Identify which cell holds the provided text, then report its (x, y) central coordinate. 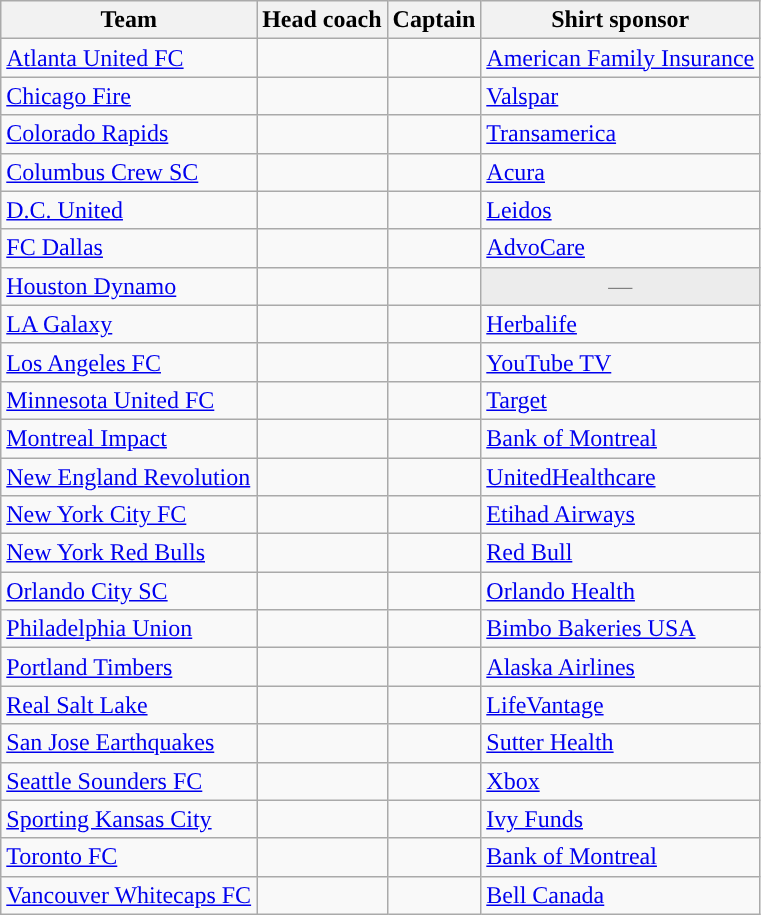
Etihad Airways (620, 515)
Sporting Kansas City (129, 819)
LA Galaxy (129, 324)
New York City FC (129, 515)
Head coach (322, 20)
Transamerica (620, 134)
Ivy Funds (620, 819)
Alaska Airlines (620, 667)
Orlando City SC (129, 591)
Team (129, 20)
Montreal Impact (129, 438)
Atlanta United FC (129, 58)
Colorado Rapids (129, 134)
Columbus Crew SC (129, 172)
FC Dallas (129, 248)
New York Red Bulls (129, 553)
Orlando Health (620, 591)
Vancouver Whitecaps FC (129, 895)
Minnesota United FC (129, 400)
AdvoCare (620, 248)
Valspar (620, 96)
Seattle Sounders FC (129, 781)
— (620, 286)
Herbalife (620, 324)
Shirt sponsor (620, 20)
YouTube TV (620, 362)
Target (620, 400)
Xbox (620, 781)
Sutter Health (620, 743)
Los Angeles FC (129, 362)
LifeVantage (620, 705)
Portland Timbers (129, 667)
Acura (620, 172)
Captain (434, 20)
UnitedHealthcare (620, 477)
Toronto FC (129, 857)
San Jose Earthquakes (129, 743)
New England Revolution (129, 477)
Bell Canada (620, 895)
American Family Insurance (620, 58)
Real Salt Lake (129, 705)
Philadelphia Union (129, 629)
Chicago Fire (129, 96)
Bimbo Bakeries USA (620, 629)
Red Bull (620, 553)
Houston Dynamo (129, 286)
D.C. United (129, 210)
Leidos (620, 210)
